Detect which cell encompasses the target text, then output its [x, y] center coordinate. 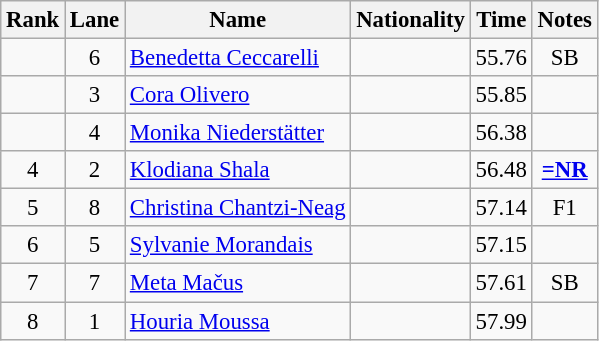
Rank [33, 20]
Klodiana Shala [238, 170]
Houria Moussa [238, 321]
Christina Chantzi-Neag [238, 208]
Name [238, 20]
57.14 [501, 208]
56.38 [501, 133]
Lane [95, 20]
Cora Olivero [238, 95]
3 [95, 95]
Benedetta Ceccarelli [238, 58]
57.15 [501, 245]
55.85 [501, 95]
Monika Niederstätter [238, 133]
Nationality [410, 20]
55.76 [501, 58]
Sylvanie Morandais [238, 245]
57.99 [501, 321]
56.48 [501, 170]
F1 [564, 208]
Time [501, 20]
=NR [564, 170]
57.61 [501, 283]
2 [95, 170]
Notes [564, 20]
Meta Mačus [238, 283]
1 [95, 321]
